Find where the given text appears and provide that cell's center as (X, Y) coordinate. 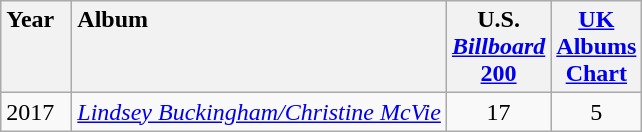
Album (260, 47)
UK Albums Chart (596, 47)
5 (596, 112)
U.S. Billboard 200 (498, 47)
17 (498, 112)
Year (36, 47)
Lindsey Buckingham/Christine McVie (260, 112)
2017 (36, 112)
